Capture the cell that displays the provided text and extract its [x, y] central coordinate. 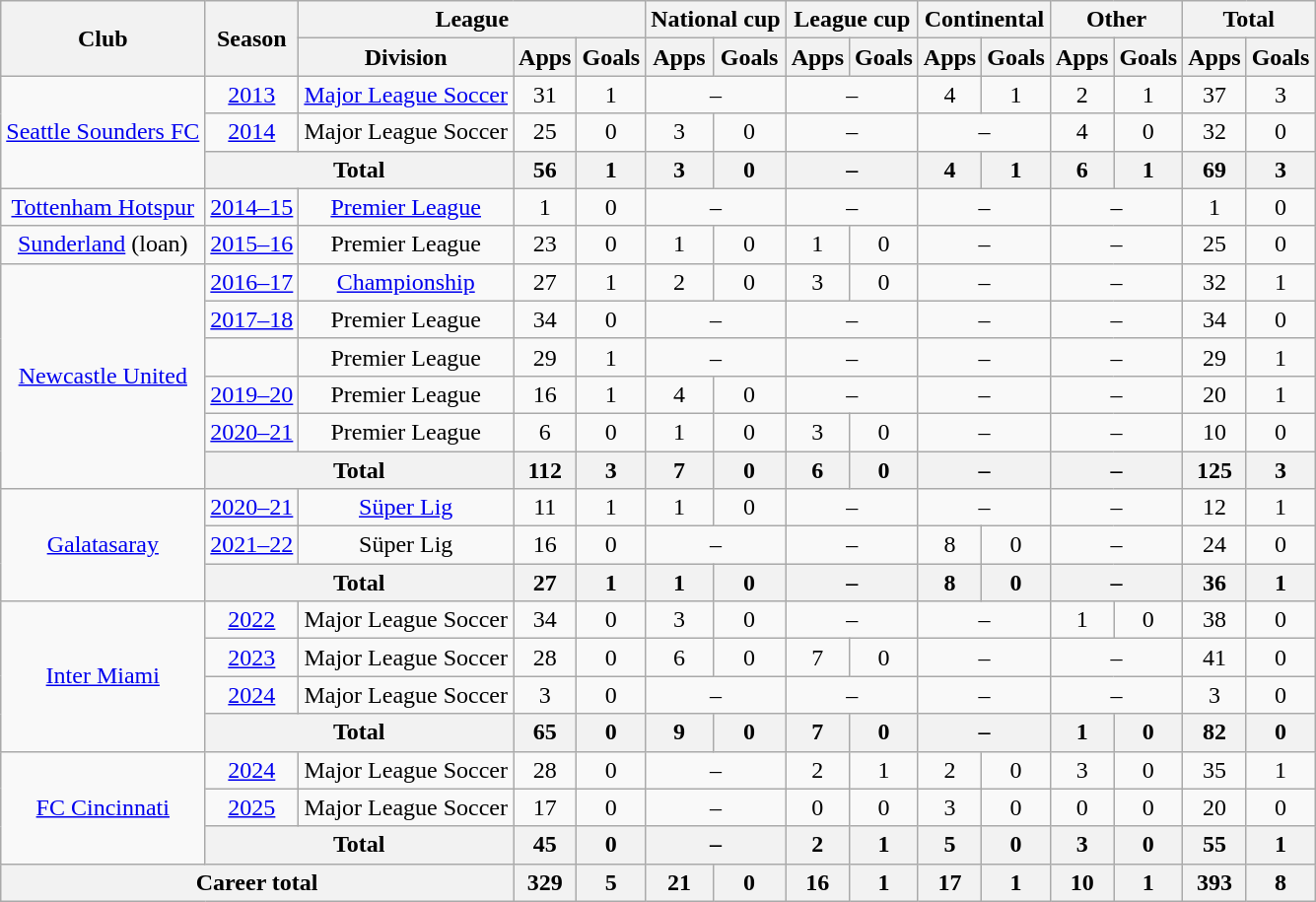
112 [545, 470]
2015–16 [252, 244]
2025 [252, 807]
69 [1214, 170]
Seattle Sounders FC [103, 132]
31 [545, 95]
2017–18 [252, 319]
2016–17 [252, 282]
FC Cincinnati [103, 807]
45 [545, 845]
24 [1214, 545]
125 [1214, 470]
Club [103, 38]
Other [1116, 20]
Tottenham Hotspur [103, 207]
2021–22 [252, 545]
11 [545, 508]
Inter Miami [103, 676]
35 [1214, 770]
37 [1214, 95]
2014–15 [252, 207]
National cup [716, 20]
2014 [252, 132]
82 [1214, 732]
23 [545, 244]
21 [679, 882]
12 [1214, 508]
65 [545, 732]
36 [1214, 583]
Galatasaray [103, 545]
56 [545, 170]
2023 [252, 658]
55 [1214, 845]
2013 [252, 95]
9 [679, 732]
393 [1214, 882]
Season [252, 38]
2022 [252, 620]
41 [1214, 658]
Championship [406, 282]
League [472, 20]
Career total [257, 882]
Sunderland (loan) [103, 244]
Division [406, 57]
2019–20 [252, 394]
329 [545, 882]
Continental [984, 20]
Newcastle United [103, 376]
38 [1214, 620]
League cup [852, 20]
